Determine the [x, y] coordinate at the center of the cell enclosing the given text.  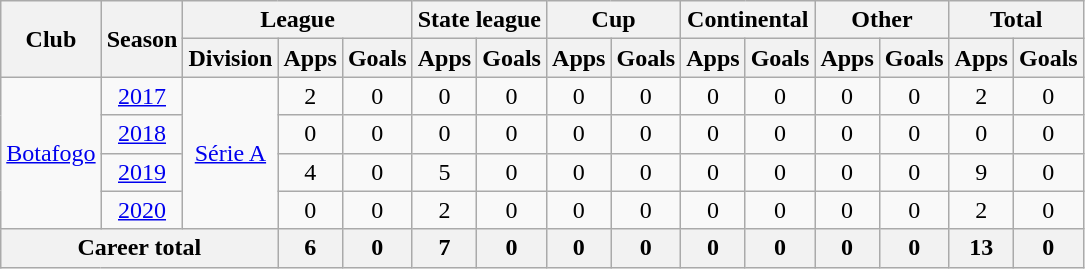
Season [142, 39]
Division [230, 58]
9 [981, 172]
6 [310, 248]
Série A [230, 153]
Botafogo [51, 153]
2017 [142, 96]
4 [310, 172]
Cup [614, 20]
7 [444, 248]
2018 [142, 134]
13 [981, 248]
2020 [142, 210]
Total [1016, 20]
Club [51, 39]
Career total [140, 248]
2019 [142, 172]
State league [479, 20]
Other [882, 20]
League [298, 20]
Continental [748, 20]
5 [444, 172]
